Search for the cell housing the specified text and yield its [X, Y] center coordinate. 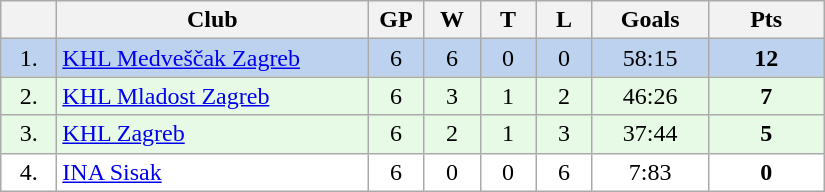
KHL Zagreb [212, 134]
5 [766, 134]
46:26 [650, 96]
W [452, 20]
7:83 [650, 172]
2. [29, 96]
1. [29, 58]
KHL Medveščak Zagreb [212, 58]
L [564, 20]
58:15 [650, 58]
37:44 [650, 134]
INA Sisak [212, 172]
3. [29, 134]
GP [396, 20]
Club [212, 20]
7 [766, 96]
Pts [766, 20]
T [508, 20]
KHL Mladost Zagreb [212, 96]
12 [766, 58]
4. [29, 172]
Goals [650, 20]
